Detect which cell encompasses the target text, then output its [x, y] center coordinate. 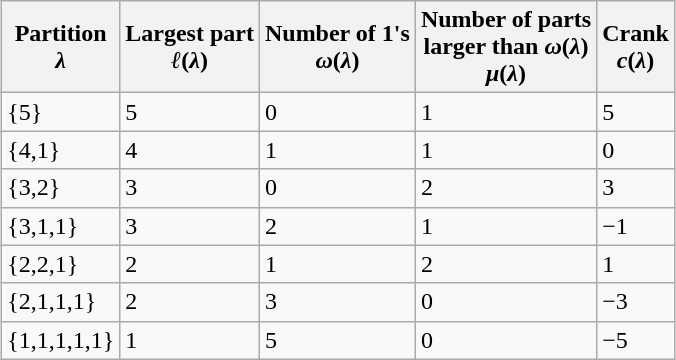
−1 [636, 226]
{1,1,1,1,1} [61, 340]
{2,1,1,1} [61, 302]
{3,1,1} [61, 226]
{3,2} [61, 188]
−5 [636, 340]
Crank c(λ) [636, 47]
{4,1} [61, 150]
{5} [61, 112]
{2,2,1} [61, 264]
4 [190, 150]
Number of 1's ω(λ) [337, 47]
Partition λ [61, 47]
Largest part ℓ(λ) [190, 47]
−3 [636, 302]
Number of parts larger than ω(λ)μ(λ) [506, 47]
